Extract the [x, y] coordinate from the center of the cell holding the provided text.  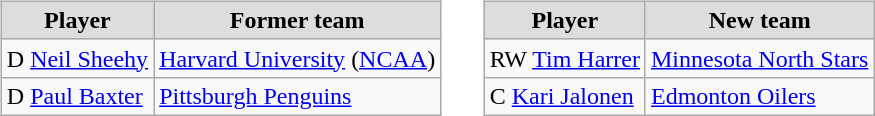
C Kari Jalonen [564, 96]
Harvard University (NCAA) [298, 58]
Minnesota North Stars [759, 58]
Former team [298, 20]
D Paul Baxter [77, 96]
RW Tim Harrer [564, 58]
New team [759, 20]
Pittsburgh Penguins [298, 96]
Edmonton Oilers [759, 96]
D Neil Sheehy [77, 58]
